Output the (X, Y) coordinate of the center of the cell containing the given text.  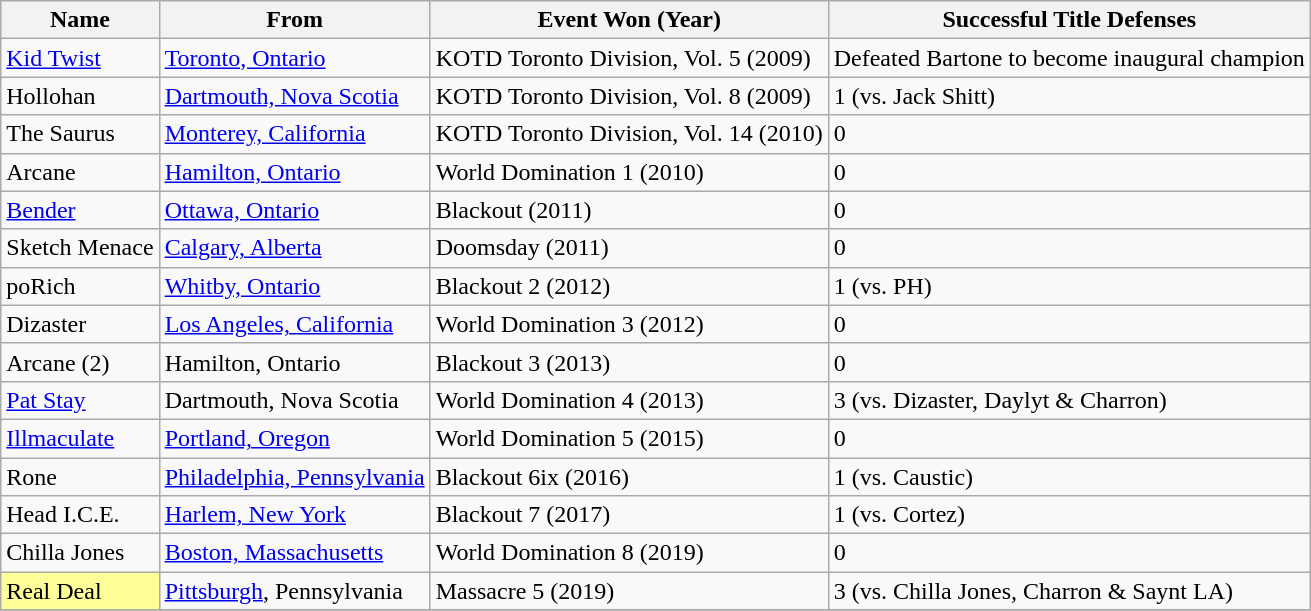
Ottawa, Ontario (294, 210)
KOTD Toronto Division, Vol. 14 (2010) (629, 134)
Massacre 5 (2019) (629, 591)
KOTD Toronto Division, Vol. 5 (2009) (629, 58)
Pat Stay (80, 400)
Event Won (Year) (629, 20)
poRich (80, 286)
Name (80, 20)
World Domination 8 (2019) (629, 553)
1 (vs. Jack Shitt) (1069, 96)
Arcane (80, 172)
Illmaculate (80, 438)
3 (vs. Dizaster, Daylyt & Charron) (1069, 400)
KOTD Toronto Division, Vol. 8 (2009) (629, 96)
Sketch Menace (80, 248)
Blackout 6ix (2016) (629, 477)
Hollohan (80, 96)
Kid Twist (80, 58)
Blackout 3 (2013) (629, 362)
3 (vs. Chilla Jones, Charron & Saynt LA) (1069, 591)
The Saurus (80, 134)
Real Deal (80, 591)
World Domination 5 (2015) (629, 438)
Arcane (2) (80, 362)
Boston, Massachusetts (294, 553)
Monterey, California (294, 134)
Blackout 2 (2012) (629, 286)
Blackout 7 (2017) (629, 515)
Whitby, Ontario (294, 286)
Los Angeles, California (294, 324)
From (294, 20)
Pittsburgh, Pennsylvania (294, 591)
Dizaster (80, 324)
Blackout (2011) (629, 210)
World Domination 4 (2013) (629, 400)
Philadelphia, Pennsylvania (294, 477)
1 (vs. Caustic) (1069, 477)
Head I.C.E. (80, 515)
1 (vs. PH) (1069, 286)
Rone (80, 477)
1 (vs. Cortez) (1069, 515)
Calgary, Alberta (294, 248)
Doomsday (2011) (629, 248)
Chilla Jones (80, 553)
Portland, Oregon (294, 438)
Successful Title Defenses (1069, 20)
Harlem, New York (294, 515)
Toronto, Ontario (294, 58)
World Domination 3 (2012) (629, 324)
Defeated Bartone to become inaugural champion (1069, 58)
World Domination 1 (2010) (629, 172)
Bender (80, 210)
